From the cell containing the given text, extract its center point as [X, Y] coordinate. 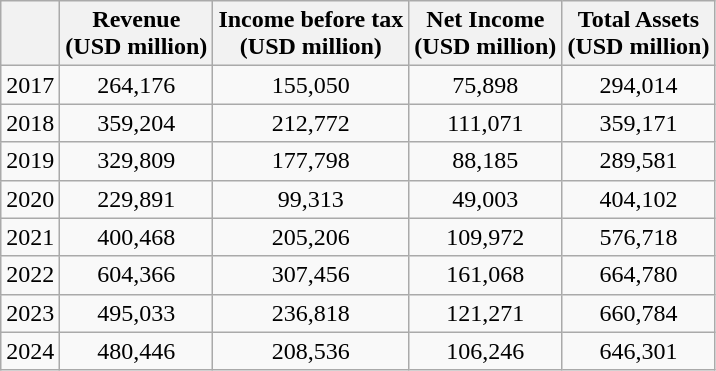
480,446 [136, 351]
404,102 [638, 199]
Income before tax(USD million) [311, 34]
294,014 [638, 85]
359,171 [638, 123]
205,206 [311, 237]
99,313 [311, 199]
155,050 [311, 85]
576,718 [638, 237]
660,784 [638, 313]
307,456 [311, 275]
2023 [30, 313]
161,068 [486, 275]
236,818 [311, 313]
229,891 [136, 199]
495,033 [136, 313]
646,301 [638, 351]
75,898 [486, 85]
208,536 [311, 351]
2018 [30, 123]
329,809 [136, 161]
664,780 [638, 275]
604,366 [136, 275]
2017 [30, 85]
264,176 [136, 85]
2024 [30, 351]
177,798 [311, 161]
359,204 [136, 123]
Net Income(USD million) [486, 34]
111,071 [486, 123]
289,581 [638, 161]
2019 [30, 161]
109,972 [486, 237]
2021 [30, 237]
121,271 [486, 313]
2020 [30, 199]
2022 [30, 275]
49,003 [486, 199]
Revenue(USD million) [136, 34]
106,246 [486, 351]
88,185 [486, 161]
Total Assets(USD million) [638, 34]
212,772 [311, 123]
400,468 [136, 237]
